Provide the (x, y) coordinate of the cell's center where the given text is located.  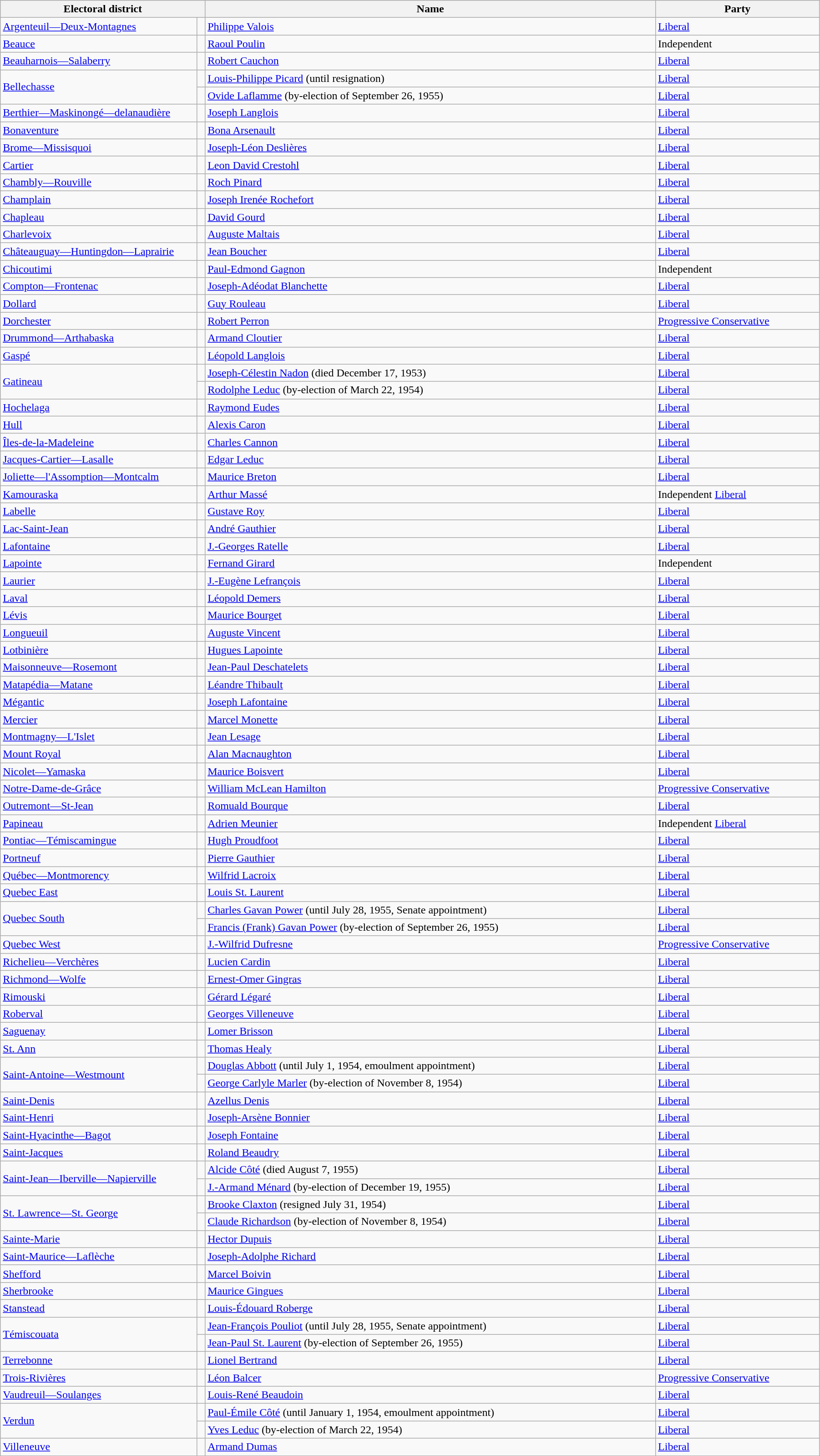
Joseph Lafontaine (430, 702)
Romuald Bourque (430, 806)
Joseph Irenée Rochefort (430, 199)
Charles Cannon (430, 442)
Auguste Maltais (430, 234)
Vaudreuil—Soulanges (99, 1395)
Maurice Breton (430, 477)
David Gourd (430, 217)
Gérard Légaré (430, 996)
Drummond—Arthabaska (99, 338)
Charles Gavan Power (until July 28, 1955, Senate appointment) (430, 910)
J.-Wilfrid Dufresne (430, 944)
Roberval (99, 1014)
Roland Beaudry (430, 1152)
Pontiac—Témiscamingue (99, 841)
Saint-Jean—Iberville—Napierville (99, 1178)
Maisonneuve—Rosemont (99, 667)
Saint-Jacques (99, 1152)
Trois-Rivières (99, 1378)
Richmond—Wolfe (99, 979)
Châteauguay—Huntingdon—Laprairie (99, 252)
Longueuil (99, 633)
Shefford (99, 1273)
Electoral district (103, 9)
Villeneuve (99, 1447)
Sainte-Marie (99, 1239)
Saint-Antoine—Westmount (99, 1075)
Léopold Demers (430, 598)
Labelle (99, 512)
Jacques-Cartier—Lasalle (99, 459)
Québec—Montmorency (99, 875)
Thomas Healy (430, 1048)
Joseph-Adéodat Blanchette (430, 286)
Lapointe (99, 563)
George Carlyle Marler (by-election of November 8, 1954) (430, 1083)
Azellus Denis (430, 1101)
Lévis (99, 615)
Lac-Saint-Jean (99, 529)
Rodolphe Leduc (by-election of March 22, 1954) (430, 390)
Cartier (99, 165)
Berthier—Maskinongé—delanaudière (99, 113)
Wilfrid Lacroix (430, 875)
Brooke Claxton (resigned July 31, 1954) (430, 1204)
Saint-Hyacinthe—Bagot (99, 1135)
Brome—Missisquoi (99, 147)
Mount Royal (99, 754)
St. Ann (99, 1048)
Joseph-Léon Deslières (430, 147)
Dorchester (99, 321)
Montmagny—L'Islet (99, 736)
Robert Perron (430, 321)
Marcel Boivin (430, 1273)
Champlain (99, 199)
Quebec South (99, 918)
Alan Macnaughton (430, 754)
Quebec West (99, 944)
Matapédia—Matane (99, 685)
Saint-Henri (99, 1118)
Edgar Leduc (430, 459)
Chicoutimi (99, 269)
Ovide Laflamme (by-election of September 26, 1955) (430, 96)
André Gauthier (430, 529)
Bonaventure (99, 130)
St. Lawrence—St. George (99, 1213)
Témiscouata (99, 1334)
Pierre Gauthier (430, 858)
Notre-Dame-de-Grâce (99, 789)
Marcel Monette (430, 719)
Chambly—Rouville (99, 182)
Jean Boucher (430, 252)
Claude Richardson (by-election of November 8, 1954) (430, 1222)
Party (738, 9)
Léon Balcer (430, 1378)
Louis-Édouard Roberge (430, 1308)
Roch Pinard (430, 182)
Jean Lesage (430, 736)
Îles-de-la-Madeleine (99, 442)
Laurier (99, 581)
Sherbrooke (99, 1291)
Nicolet—Yamaska (99, 771)
Louis-René Beaudoin (430, 1395)
Beauharnois—Salaberry (99, 61)
Joseph-Arsène Bonnier (430, 1118)
Mercier (99, 719)
Léopold Langlois (430, 355)
Ernest-Omer Gingras (430, 979)
Maurice Gingues (430, 1291)
Charlevoix (99, 234)
Rimouski (99, 996)
J.-Eugène Lefrançois (430, 581)
Stanstead (99, 1308)
Lafontaine (99, 546)
Hull (99, 425)
Jean-François Pouliot (until July 28, 1955, Senate appointment) (430, 1326)
Joseph-Célestin Nadon (died December 17, 1953) (430, 373)
Name (430, 9)
Joseph-Adolphe Richard (430, 1256)
Papineau (99, 823)
Argenteuil—Deux-Montagnes (99, 26)
Lotbinière (99, 650)
Outremont—St-Jean (99, 806)
Saint-Maurice—Laflèche (99, 1256)
Richelieu—Verchères (99, 962)
Jean-Paul St. Laurent (by-election of September 26, 1955) (430, 1343)
Hochelaga (99, 407)
Laval (99, 598)
Fernand Girard (430, 563)
Joliette—l'Assomption—Montcalm (99, 477)
Bellechasse (99, 87)
Maurice Boisvert (430, 771)
Lionel Bertrand (430, 1360)
Gaspé (99, 355)
Leon David Crestohl (430, 165)
Léandre Thibault (430, 685)
Alexis Caron (430, 425)
Verdun (99, 1421)
Saguenay (99, 1031)
Lomer Brisson (430, 1031)
Armand Dumas (430, 1447)
Hugues Lapointe (430, 650)
Joseph Langlois (430, 113)
Saint-Denis (99, 1101)
Georges Villeneuve (430, 1014)
Louis St. Laurent (430, 893)
Quebec East (99, 893)
Guy Rouleau (430, 304)
Philippe Valois (430, 26)
Adrien Meunier (430, 823)
Terrebonne (99, 1360)
Portneuf (99, 858)
Hector Dupuis (430, 1239)
Louis-Philippe Picard (until resignation) (430, 78)
Chapleau (99, 217)
Bona Arsenault (430, 130)
Paul-Edmond Gagnon (430, 269)
Armand Cloutier (430, 338)
Gatineau (99, 381)
Francis (Frank) Gavan Power (by-election of September 26, 1955) (430, 927)
Robert Cauchon (430, 61)
Dollard (99, 304)
William McLean Hamilton (430, 789)
J.-Armand Ménard (by-election of December 19, 1955) (430, 1187)
Lucien Cardin (430, 962)
Raymond Eudes (430, 407)
Jean-Paul Deschatelets (430, 667)
J.-Georges Ratelle (430, 546)
Yves Leduc (by-election of March 22, 1954) (430, 1430)
Beauce (99, 44)
Auguste Vincent (430, 633)
Kamouraska (99, 494)
Maurice Bourget (430, 615)
Gustave Roy (430, 512)
Alcide Côté (died August 7, 1955) (430, 1170)
Joseph Fontaine (430, 1135)
Paul-Émile Côté (until January 1, 1954, emoulment appointment) (430, 1412)
Mégantic (99, 702)
Hugh Proudfoot (430, 841)
Douglas Abbott (until July 1, 1954, emoulment appointment) (430, 1066)
Arthur Massé (430, 494)
Compton—Frontenac (99, 286)
Raoul Poulin (430, 44)
